From the cell containing the given text, extract its center point as [X, Y] coordinate. 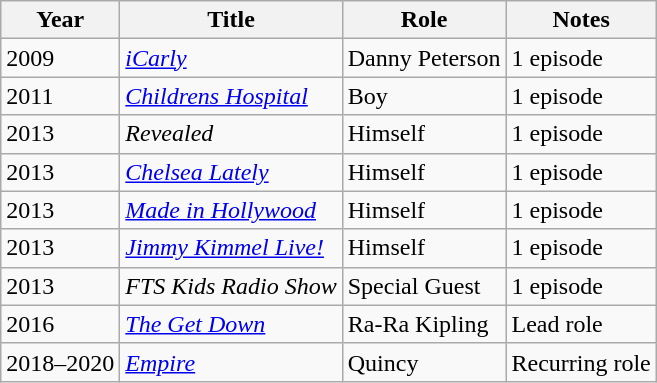
Quincy [424, 362]
Ra-Ra Kipling [424, 324]
iCarly [231, 58]
The Get Down [231, 324]
Empire [231, 362]
Role [424, 20]
Childrens Hospital [231, 96]
Jimmy Kimmel Live! [231, 248]
2009 [60, 58]
Special Guest [424, 286]
Title [231, 20]
Recurring role [581, 362]
2016 [60, 324]
Lead role [581, 324]
Notes [581, 20]
Chelsea Lately [231, 172]
Year [60, 20]
Boy [424, 96]
2018–2020 [60, 362]
2011 [60, 96]
Made in Hollywood [231, 210]
FTS Kids Radio Show [231, 286]
Danny Peterson [424, 58]
Revealed [231, 134]
